Provide the [x, y] coordinate of the cell's center where the given text is located.  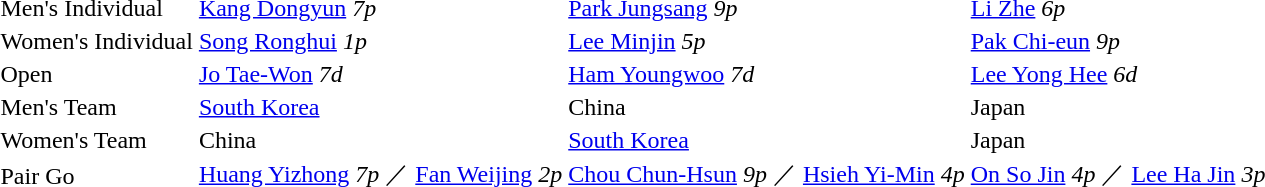
Lee Minjin 5p [766, 41]
Jo Tae-Won 7d [380, 74]
Ham Youngwoo 7d [766, 74]
Song Ronghui 1p [380, 41]
